Pinpoint the cell where the given text exists, returning its (X, Y) midpoint coordinate. 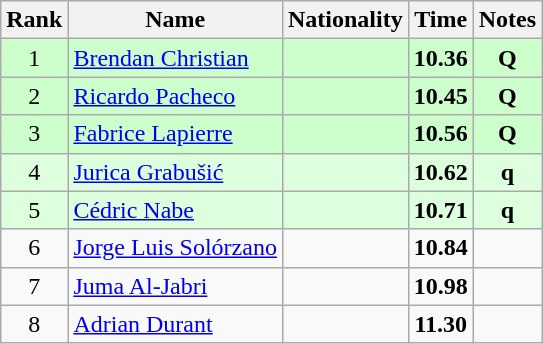
Jorge Luis Solórzano (176, 248)
Juma Al-Jabri (176, 286)
Cédric Nabe (176, 210)
Ricardo Pacheco (176, 96)
10.84 (440, 248)
11.30 (440, 324)
7 (34, 286)
Adrian Durant (176, 324)
10.36 (440, 58)
Jurica Grabušić (176, 172)
1 (34, 58)
10.98 (440, 286)
Nationality (345, 20)
10.71 (440, 210)
Rank (34, 20)
Brendan Christian (176, 58)
Notes (507, 20)
6 (34, 248)
Name (176, 20)
4 (34, 172)
10.56 (440, 134)
Fabrice Lapierre (176, 134)
2 (34, 96)
8 (34, 324)
10.62 (440, 172)
10.45 (440, 96)
Time (440, 20)
3 (34, 134)
5 (34, 210)
